Return the [x, y] coordinate for the center point of the cell that contains the specified text.  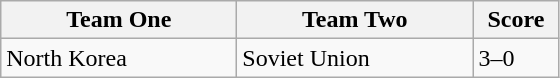
3–0 [516, 58]
Team One [119, 20]
North Korea [119, 58]
Score [516, 20]
Soviet Union [355, 58]
Team Two [355, 20]
